For the text-containing cell, return its midpoint in [x, y] coordinate format. 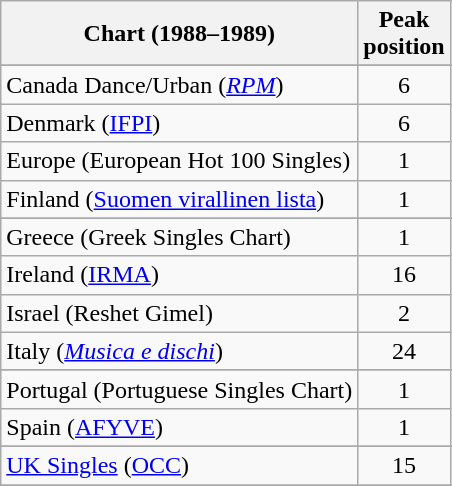
UK Singles (OCC) [180, 465]
Israel (Reshet Gimel) [180, 313]
Ireland (IRMA) [180, 275]
Finland (Suomen virallinen lista) [180, 199]
Spain (AFYVE) [180, 427]
Canada Dance/Urban (RPM) [180, 85]
16 [404, 275]
Peakposition [404, 34]
Italy (Musica e dischi) [180, 351]
Greece (Greek Singles Chart) [180, 237]
15 [404, 465]
Europe (European Hot 100 Singles) [180, 161]
24 [404, 351]
Chart (1988–1989) [180, 34]
Denmark (IFPI) [180, 123]
Portugal (Portuguese Singles Chart) [180, 389]
2 [404, 313]
